Find where the given text appears and provide that cell's center as (X, Y) coordinate. 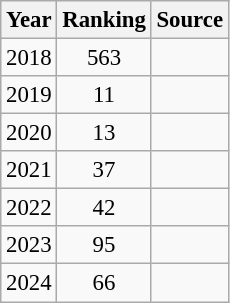
2018 (29, 58)
563 (104, 58)
2019 (29, 95)
2024 (29, 283)
2023 (29, 245)
Year (29, 20)
2021 (29, 170)
Source (190, 20)
37 (104, 170)
66 (104, 283)
42 (104, 208)
95 (104, 245)
2020 (29, 133)
Ranking (104, 20)
13 (104, 133)
11 (104, 95)
2022 (29, 208)
